Extract the [x, y] coordinate from the center of the cell holding the provided text.  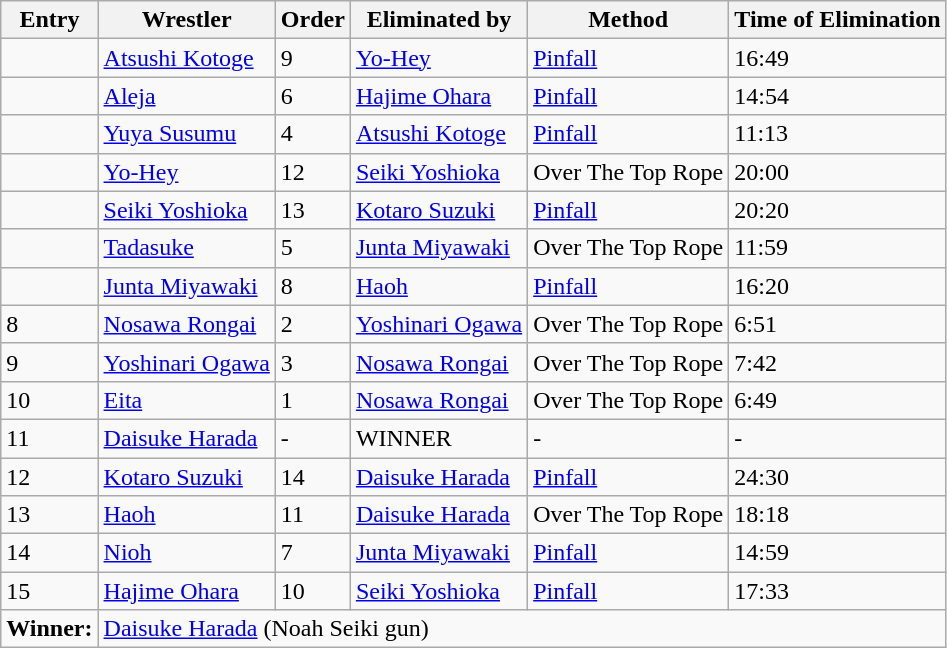
3 [312, 362]
Eliminated by [438, 20]
16:49 [838, 58]
1 [312, 400]
14:59 [838, 553]
20:00 [838, 172]
11:59 [838, 248]
Eita [186, 400]
Wrestler [186, 20]
7 [312, 553]
20:20 [838, 210]
24:30 [838, 477]
Daisuke Harada (Noah Seiki gun) [522, 629]
2 [312, 324]
Method [628, 20]
Tadasuke [186, 248]
6:49 [838, 400]
14:54 [838, 96]
15 [50, 591]
Yuya Susumu [186, 134]
17:33 [838, 591]
6 [312, 96]
18:18 [838, 515]
11:13 [838, 134]
7:42 [838, 362]
Entry [50, 20]
Aleja [186, 96]
Nioh [186, 553]
Winner: [50, 629]
Time of Elimination [838, 20]
16:20 [838, 286]
WINNER [438, 438]
4 [312, 134]
5 [312, 248]
6:51 [838, 324]
Order [312, 20]
